Identify which cell holds the provided text, then report its (x, y) central coordinate. 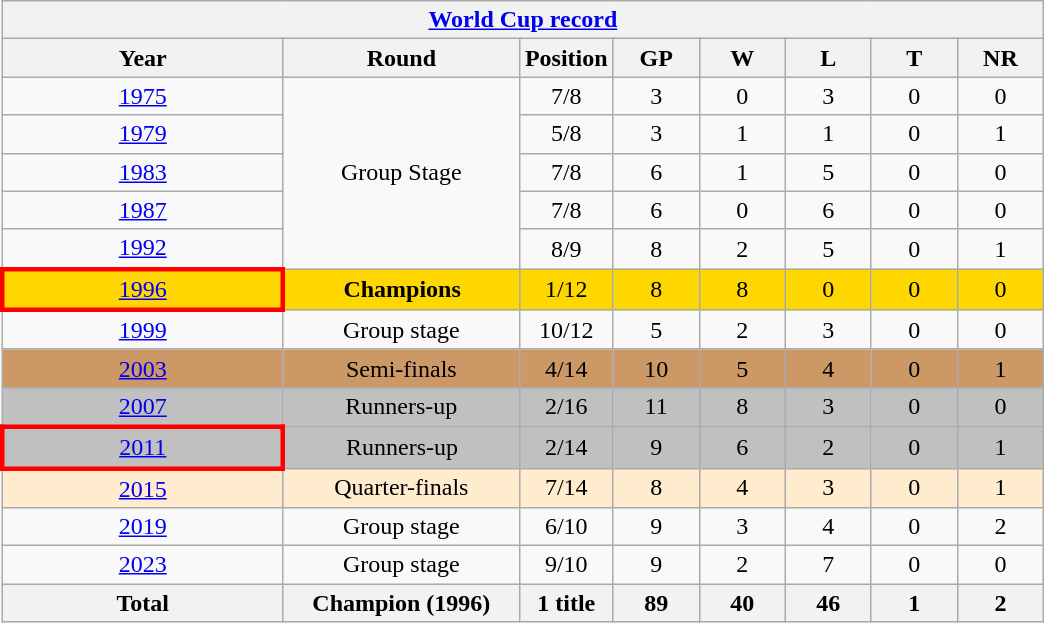
World Cup record (522, 20)
1987 (142, 210)
1975 (142, 96)
46 (828, 603)
1996 (142, 290)
Quarter-finals (401, 488)
2/14 (566, 448)
9/10 (566, 565)
Year (142, 58)
Group Stage (401, 173)
2015 (142, 488)
1999 (142, 330)
4/14 (566, 368)
Champions (401, 290)
Total (142, 603)
Champion (1996) (401, 603)
1 title (566, 603)
1979 (142, 134)
5/8 (566, 134)
40 (742, 603)
8/9 (566, 249)
Round (401, 58)
1992 (142, 249)
7 (828, 565)
2019 (142, 527)
L (828, 58)
2/16 (566, 407)
2011 (142, 448)
7/14 (566, 488)
W (742, 58)
11 (656, 407)
Semi-finals (401, 368)
1983 (142, 172)
T (914, 58)
89 (656, 603)
2007 (142, 407)
NR (1000, 58)
10 (656, 368)
1/12 (566, 290)
Position (566, 58)
2003 (142, 368)
10/12 (566, 330)
2023 (142, 565)
6/10 (566, 527)
GP (656, 58)
